Identify which cell holds the provided text, then report its [X, Y] central coordinate. 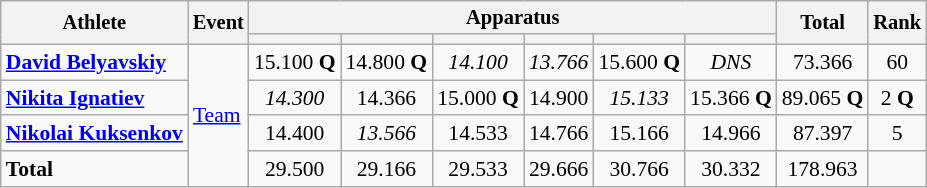
14.966 [731, 134]
29.166 [386, 169]
14.766 [558, 134]
15.366 Q [731, 98]
Rank [897, 22]
15.100 Q [295, 63]
60 [897, 63]
29.666 [558, 169]
29.500 [295, 169]
Apparatus [513, 18]
14.800 Q [386, 63]
15.166 [639, 134]
15.600 Q [639, 63]
14.900 [558, 98]
73.366 [823, 63]
178.963 [823, 169]
14.100 [478, 63]
14.400 [295, 134]
14.533 [478, 134]
5 [897, 134]
2 Q [897, 98]
DNS [731, 63]
30.332 [731, 169]
Event [218, 22]
14.300 [295, 98]
13.566 [386, 134]
David Belyavskiy [94, 63]
87.397 [823, 134]
30.766 [639, 169]
Nikolai Kuksenkov [94, 134]
Athlete [94, 22]
Nikita Ignatiev [94, 98]
15.133 [639, 98]
14.366 [386, 98]
13.766 [558, 63]
29.533 [478, 169]
15.000 Q [478, 98]
Team [218, 116]
89.065 Q [823, 98]
